Provide the [X, Y] coordinate of the cell's center where the given text is located.  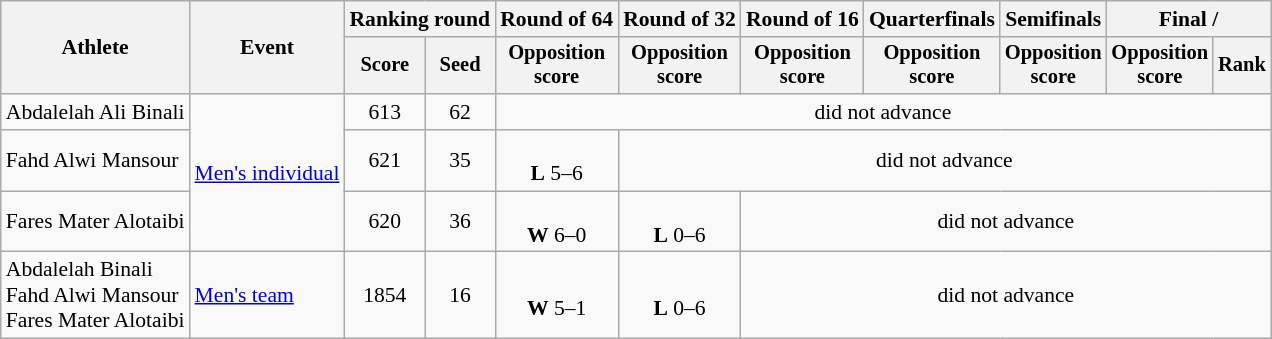
Men's team [268, 296]
Event [268, 48]
1854 [384, 296]
Abdalelah Ali Binali [96, 112]
613 [384, 112]
35 [460, 160]
Seed [460, 66]
Abdalelah BinaliFahd Alwi MansourFares Mater Alotaibi [96, 296]
L 5–6 [556, 160]
Round of 64 [556, 19]
Fares Mater Alotaibi [96, 222]
621 [384, 160]
Semifinals [1054, 19]
Men's individual [268, 173]
Round of 32 [680, 19]
Fahd Alwi Mansour [96, 160]
62 [460, 112]
W 6–0 [556, 222]
Quarterfinals [932, 19]
16 [460, 296]
Rank [1242, 66]
Final / [1188, 19]
36 [460, 222]
Ranking round [420, 19]
620 [384, 222]
Round of 16 [802, 19]
Score [384, 66]
W 5–1 [556, 296]
Athlete [96, 48]
